Capture the cell that displays the provided text and extract its [x, y] central coordinate. 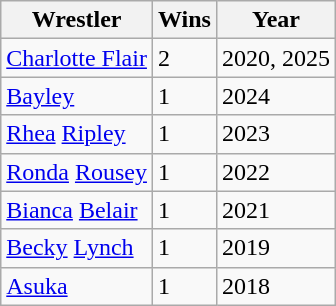
Asuka [77, 286]
2 [184, 58]
2023 [276, 134]
Ronda Rousey [77, 172]
Wrestler [77, 20]
2019 [276, 248]
Wins [184, 20]
Year [276, 20]
2024 [276, 96]
Bianca Belair [77, 210]
2018 [276, 286]
Charlotte Flair [77, 58]
Becky Lynch [77, 248]
Rhea Ripley [77, 134]
Bayley [77, 96]
2020, 2025 [276, 58]
2021 [276, 210]
2022 [276, 172]
